Determine the [X, Y] coordinate at the center of the cell enclosing the given text.  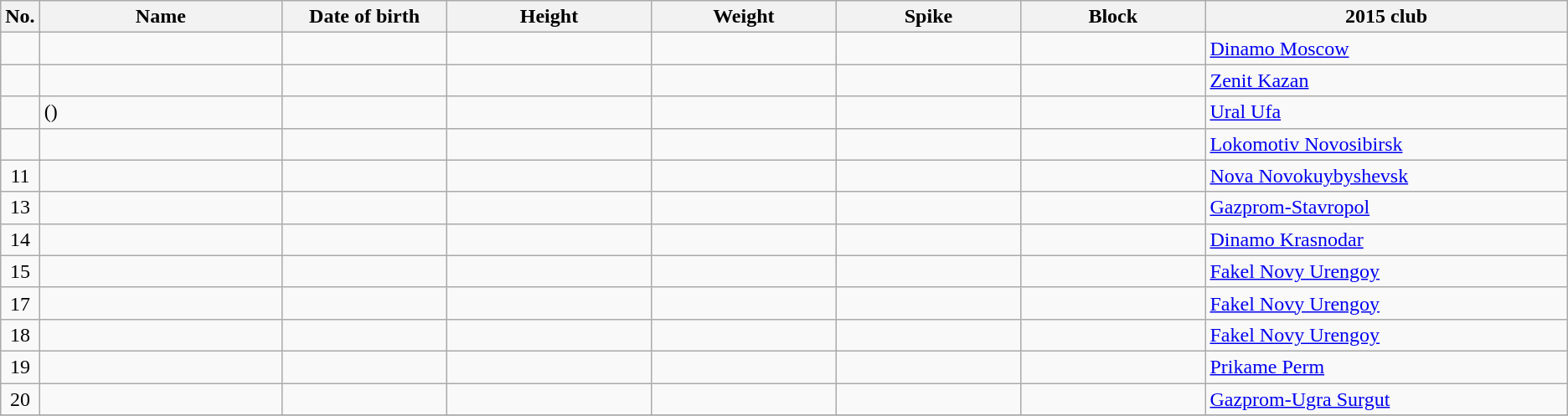
Block [1113, 17]
Prikame Perm [1386, 367]
Zenit Kazan [1386, 80]
Gazprom-Ugra Surgut [1386, 399]
Nova Novokuybyshevsk [1386, 176]
Spike [928, 17]
17 [20, 303]
Gazprom-Stavropol [1386, 208]
Lokomotiv Novosibirsk [1386, 144]
Height [549, 17]
Dinamo Moscow [1386, 49]
Date of birth [364, 17]
() [161, 112]
19 [20, 367]
2015 club [1386, 17]
20 [20, 399]
18 [20, 335]
Ural Ufa [1386, 112]
No. [20, 17]
Name [161, 17]
13 [20, 208]
14 [20, 239]
15 [20, 271]
Dinamo Krasnodar [1386, 239]
11 [20, 176]
Weight [744, 17]
